Output the (x, y) coordinate of the center of the cell containing the given text.  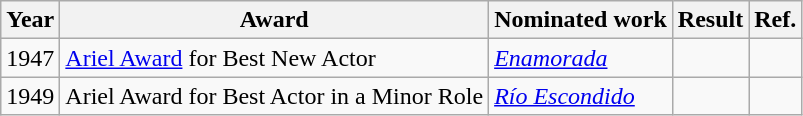
Enamorada (581, 58)
Ariel Award for Best Actor in a Minor Role (274, 96)
Result (710, 20)
Río Escondido (581, 96)
Nominated work (581, 20)
Ariel Award for Best New Actor (274, 58)
Year (30, 20)
1949 (30, 96)
Award (274, 20)
1947 (30, 58)
Ref. (776, 20)
